Detect which cell encompasses the target text, then output its (X, Y) center coordinate. 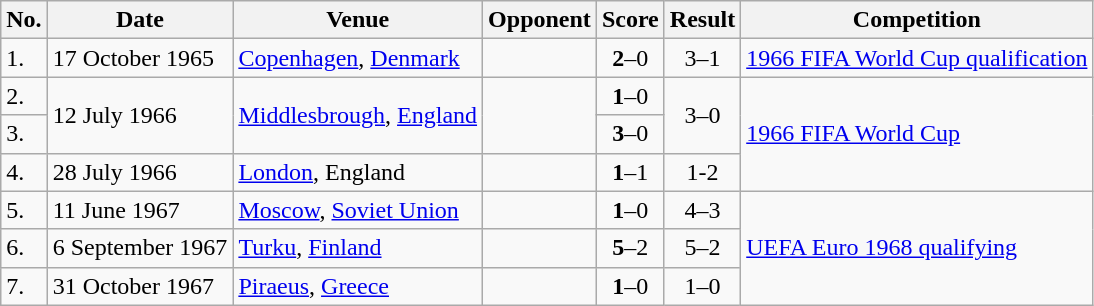
17 October 1965 (140, 58)
12 July 1966 (140, 115)
Middlesbrough, England (358, 115)
6 September 1967 (140, 248)
3–1 (702, 58)
Competition (917, 20)
6. (24, 248)
3. (24, 134)
Turku, Finland (358, 248)
11 June 1967 (140, 210)
Moscow, Soviet Union (358, 210)
7. (24, 286)
Venue (358, 20)
Copenhagen, Denmark (358, 58)
4. (24, 172)
1966 FIFA World Cup (917, 134)
2. (24, 96)
Date (140, 20)
Result (702, 20)
1-2 (702, 172)
Score (630, 20)
4–3 (702, 210)
28 July 1966 (140, 172)
1966 FIFA World Cup qualification (917, 58)
5. (24, 210)
Piraeus, Greece (358, 286)
31 October 1967 (140, 286)
No. (24, 20)
London, England (358, 172)
2–0 (630, 58)
1–1 (630, 172)
Opponent (540, 20)
1. (24, 58)
UEFA Euro 1968 qualifying (917, 248)
